Output the [X, Y] coordinate of the center of the cell containing the given text.  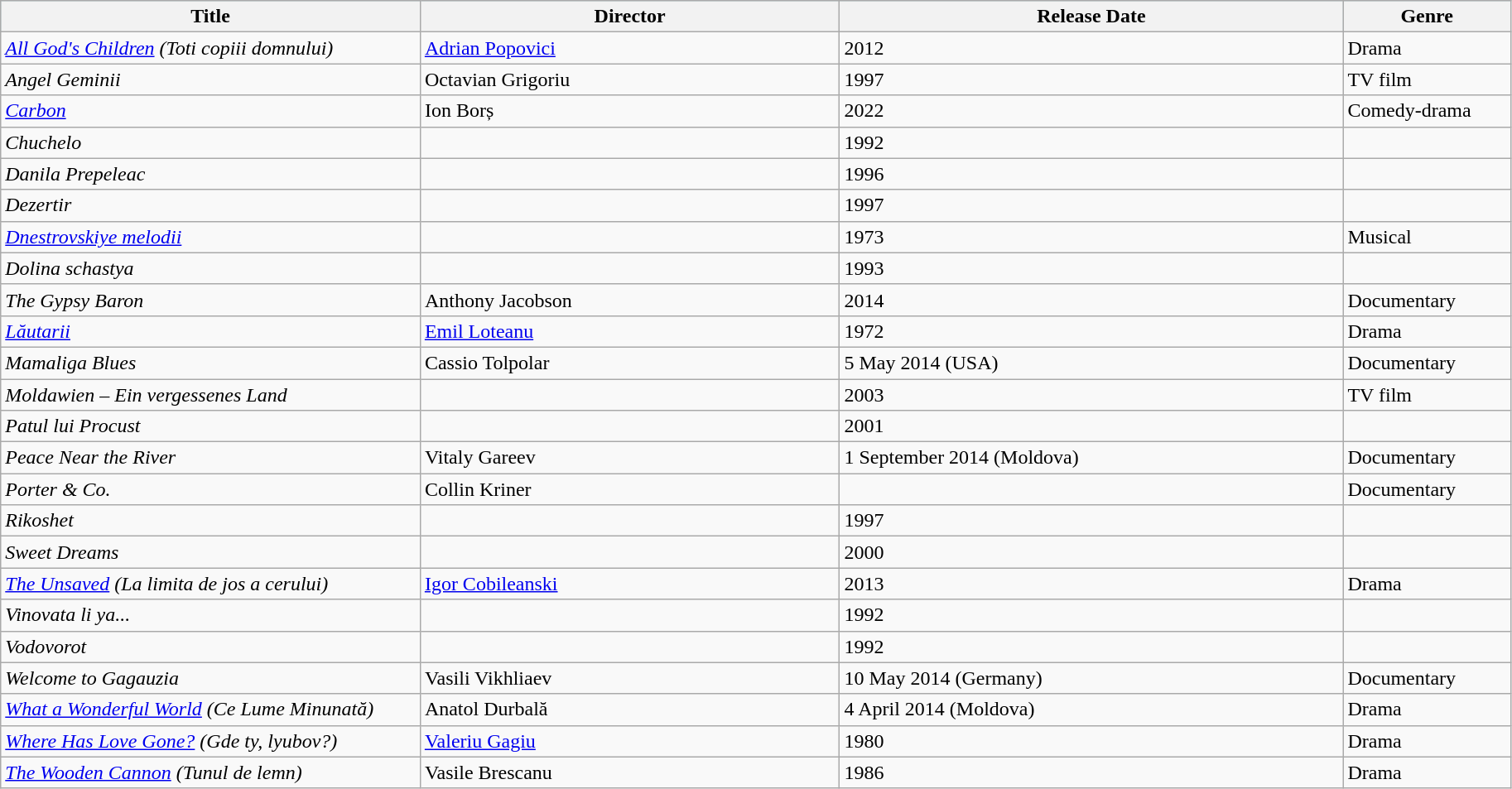
2012 [1091, 48]
2013 [1091, 584]
Valeriu Gagiu [629, 741]
Musical [1428, 237]
5 May 2014 (USA) [1091, 363]
Peace Near the River [210, 458]
Patul lui Procust [210, 426]
Anthony Jacobson [629, 300]
Welcome to Gagauzia [210, 678]
1973 [1091, 237]
Carbon [210, 111]
Dnestrovskiye melodii [210, 237]
Rikoshet [210, 521]
The Gypsy Baron [210, 300]
All God's Children (Toti copiii domnului) [210, 48]
Cassio Tolpolar [629, 363]
The Unsaved (La limita de jos a cerului) [210, 584]
Mamaliga Blues [210, 363]
2014 [1091, 300]
Vodovorot [210, 647]
Vasili Vikhliaev [629, 678]
Moldawien – Ein vergessenes Land [210, 395]
Lăutarii [210, 331]
Dezertir [210, 205]
Adrian Popovici [629, 48]
2022 [1091, 111]
Chuchelo [210, 142]
2000 [1091, 552]
1993 [1091, 268]
Release Date [1091, 17]
1980 [1091, 741]
1 September 2014 (Moldova) [1091, 458]
Angel Geminii [210, 79]
1996 [1091, 174]
Director [629, 17]
4 April 2014 (Moldova) [1091, 710]
Where Has Love Gone? (Gde ty, lyubov?) [210, 741]
1972 [1091, 331]
Vitaly Gareev [629, 458]
Danila Prepeleac [210, 174]
2003 [1091, 395]
Vasile Brescanu [629, 772]
What a Wonderful World (Ce Lume Minunată) [210, 710]
Porter & Co. [210, 489]
Emil Loteanu [629, 331]
Ion Borș [629, 111]
Comedy-drama [1428, 111]
The Wooden Cannon (Tunul de lemn) [210, 772]
Collin Kriner [629, 489]
10 May 2014 (Germany) [1091, 678]
Dolina schastya [210, 268]
Igor Cobileanski [629, 584]
Title [210, 17]
Sweet Dreams [210, 552]
Anatol Durbală [629, 710]
2001 [1091, 426]
Vinovata li ya... [210, 615]
Genre [1428, 17]
Octavian Grigoriu [629, 79]
1986 [1091, 772]
